Output the [X, Y] coordinate of the center of the cell containing the given text.  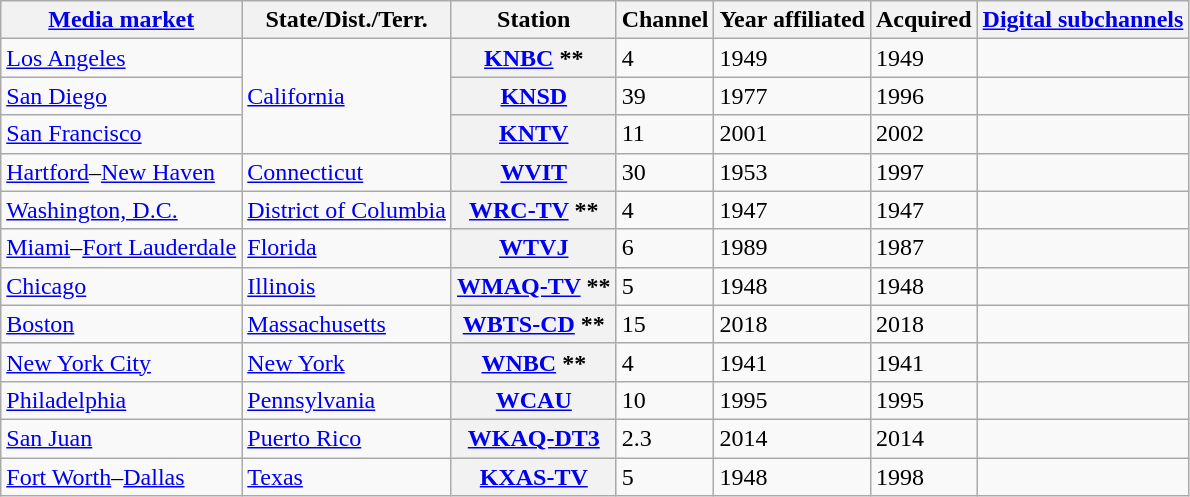
30 [665, 172]
New York [347, 362]
15 [665, 324]
1987 [924, 248]
KXAS-TV [534, 477]
1998 [924, 477]
KNBC ** [534, 58]
2002 [924, 134]
Hartford–New Haven [122, 172]
Puerto Rico [347, 438]
WVIT [534, 172]
WMAQ-TV ** [534, 286]
1989 [792, 248]
Media market [122, 20]
10 [665, 400]
KNSD [534, 96]
2001 [792, 134]
Fort Worth–Dallas [122, 477]
Illinois [347, 286]
Los Angeles [122, 58]
Pennsylvania [347, 400]
State/Dist./Terr. [347, 20]
California [347, 96]
Connecticut [347, 172]
Washington, D.C. [122, 210]
WKAQ-DT3 [534, 438]
1996 [924, 96]
Texas [347, 477]
1953 [792, 172]
WBTS-CD ** [534, 324]
1977 [792, 96]
11 [665, 134]
Florida [347, 248]
39 [665, 96]
New York City [122, 362]
KNTV [534, 134]
San Diego [122, 96]
WNBC ** [534, 362]
District of Columbia [347, 210]
WRC-TV ** [534, 210]
Channel [665, 20]
Year affiliated [792, 20]
6 [665, 248]
San Juan [122, 438]
Massachusetts [347, 324]
Digital subchannels [1083, 20]
San Francisco [122, 134]
WTVJ [534, 248]
Philadelphia [122, 400]
Miami–Fort Lauderdale [122, 248]
Chicago [122, 286]
Acquired [924, 20]
Station [534, 20]
WCAU [534, 400]
2.3 [665, 438]
1997 [924, 172]
Boston [122, 324]
